Search for the cell housing the specified text and yield its (X, Y) center coordinate. 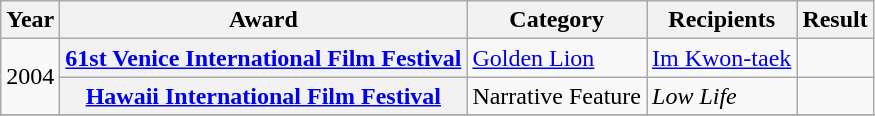
Low Life (721, 96)
Category (557, 20)
Narrative Feature (557, 96)
Result (835, 20)
61st Venice International Film Festival (264, 58)
Hawaii International Film Festival (264, 96)
Im Kwon-taek (721, 58)
Recipients (721, 20)
Year (30, 20)
2004 (30, 77)
Award (264, 20)
Golden Lion (557, 58)
